Locate the cell with the specified text and output its [x, y] center coordinate. 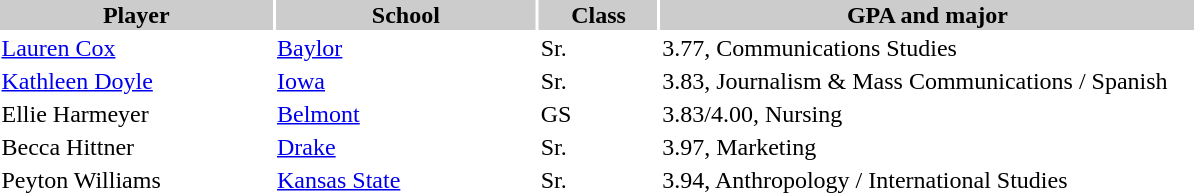
Player [136, 15]
Class [598, 15]
School [406, 15]
Ellie Harmeyer [136, 114]
3.77, Communications Studies [928, 48]
Kathleen Doyle [136, 81]
Iowa [406, 81]
3.97, Marketing [928, 147]
GPA and major [928, 15]
Baylor [406, 48]
GS [598, 114]
Lauren Cox [136, 48]
3.83, Journalism & Mass Communications / Spanish [928, 81]
Becca Hittner [136, 147]
3.83/4.00, Nursing [928, 114]
Drake [406, 147]
Belmont [406, 114]
